Return the [x, y] coordinate for the center point of the cell that contains the specified text.  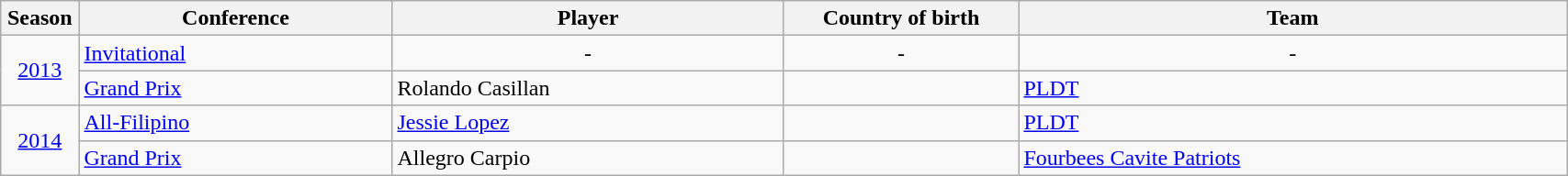
Jessie Lopez [588, 123]
Country of birth [901, 18]
All-Filipino [235, 123]
Fourbees Cavite Patriots [1293, 158]
Invitational [235, 53]
Season [40, 18]
Conference [235, 18]
Player [588, 18]
Rolando Casillan [588, 88]
2014 [40, 140]
Allegro Carpio [588, 158]
2013 [40, 71]
Team [1293, 18]
